Search for the cell housing the specified text and yield its [X, Y] center coordinate. 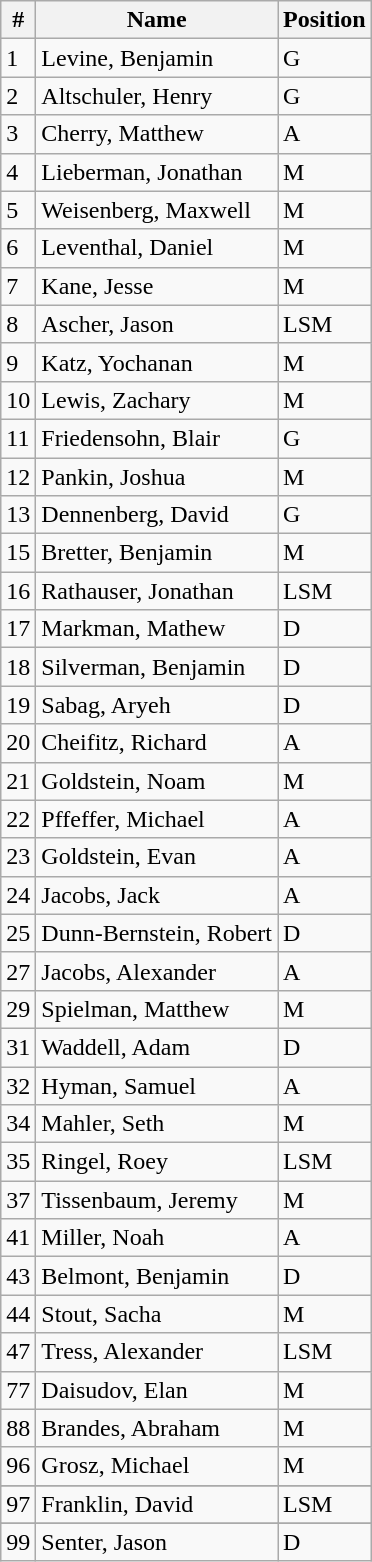
Ascher, Jason [157, 324]
21 [18, 781]
15 [18, 553]
Katz, Yochanan [157, 362]
4 [18, 172]
Jacobs, Alexander [157, 971]
Pffeffer, Michael [157, 819]
Markman, Mathew [157, 629]
Kane, Jesse [157, 286]
Goldstein, Evan [157, 857]
47 [18, 1352]
19 [18, 705]
88 [18, 1428]
Bretter, Benjamin [157, 553]
Name [157, 20]
32 [18, 1085]
99 [18, 1542]
Silverman, Benjamin [157, 667]
29 [18, 1009]
Leventhal, Daniel [157, 248]
Franklin, David [157, 1504]
Brandes, Abraham [157, 1428]
Daisudov, Elan [157, 1390]
Spielman, Matthew [157, 1009]
10 [18, 400]
Cherry, Matthew [157, 134]
16 [18, 591]
3 [18, 134]
Sabag, Aryeh [157, 705]
Position [325, 20]
Pankin, Joshua [157, 477]
Hyman, Samuel [157, 1085]
22 [18, 819]
Rathauser, Jonathan [157, 591]
9 [18, 362]
96 [18, 1466]
Stout, Sacha [157, 1314]
44 [18, 1314]
97 [18, 1504]
27 [18, 971]
Senter, Jason [157, 1542]
1 [18, 58]
5 [18, 210]
Friedensohn, Blair [157, 438]
Grosz, Michael [157, 1466]
11 [18, 438]
Tress, Alexander [157, 1352]
# [18, 20]
2 [18, 96]
Lewis, Zachary [157, 400]
43 [18, 1276]
24 [18, 895]
Weisenberg, Maxwell [157, 210]
23 [18, 857]
13 [18, 515]
Belmont, Benjamin [157, 1276]
Goldstein, Noam [157, 781]
77 [18, 1390]
Jacobs, Jack [157, 895]
Cheifitz, Richard [157, 743]
18 [18, 667]
35 [18, 1162]
8 [18, 324]
Ringel, Roey [157, 1162]
20 [18, 743]
17 [18, 629]
Levine, Benjamin [157, 58]
41 [18, 1238]
37 [18, 1200]
Altschuler, Henry [157, 96]
25 [18, 933]
12 [18, 477]
Waddell, Adam [157, 1047]
7 [18, 286]
Tissenbaum, Jeremy [157, 1200]
Mahler, Seth [157, 1124]
Dennenberg, David [157, 515]
31 [18, 1047]
Dunn-Bernstein, Robert [157, 933]
Miller, Noah [157, 1238]
34 [18, 1124]
Lieberman, Jonathan [157, 172]
6 [18, 248]
